Output the (X, Y) coordinate of the center of the cell containing the given text.  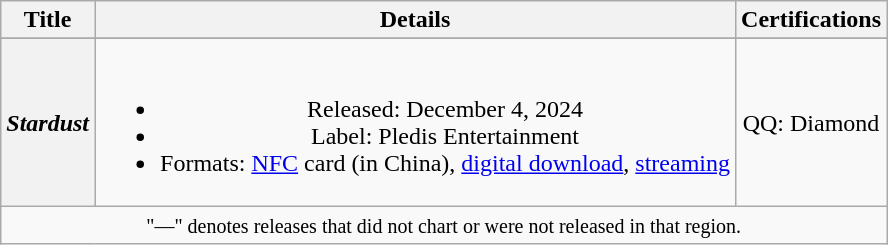
QQ: Diamond (812, 122)
Certifications (812, 20)
Title (48, 20)
Stardust (48, 122)
"—" denotes releases that did not chart or were not released in that region. (444, 225)
Details (416, 20)
Released: December 4, 2024Label: Pledis EntertainmentFormats: NFC card (in China), digital download, streaming (416, 122)
